Return (x, y) of the center of cell containing provided text 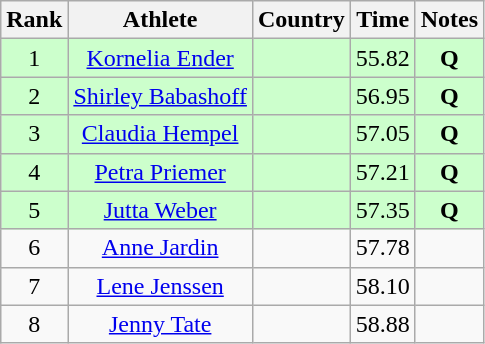
4 (34, 172)
58.88 (382, 324)
57.35 (382, 210)
Country (301, 20)
55.82 (382, 58)
57.78 (382, 248)
5 (34, 210)
57.05 (382, 134)
2 (34, 96)
7 (34, 286)
Time (382, 20)
Anne Jardin (160, 248)
56.95 (382, 96)
Jutta Weber (160, 210)
1 (34, 58)
6 (34, 248)
Athlete (160, 20)
Lene Jenssen (160, 286)
Petra Priemer (160, 172)
Shirley Babashoff (160, 96)
Jenny Tate (160, 324)
Claudia Hempel (160, 134)
3 (34, 134)
57.21 (382, 172)
Notes (449, 20)
58.10 (382, 286)
8 (34, 324)
Rank (34, 20)
Kornelia Ender (160, 58)
